Detect which cell encompasses the target text, then output its [x, y] center coordinate. 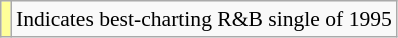
Indicates best-charting R&B single of 1995 [204, 19]
